Search for the cell housing the specified text and yield its (X, Y) center coordinate. 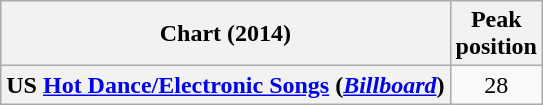
US Hot Dance/Electronic Songs (Billboard) (226, 85)
Peakposition (496, 34)
Chart (2014) (226, 34)
28 (496, 85)
